Return [X, Y] of the center of cell containing provided text 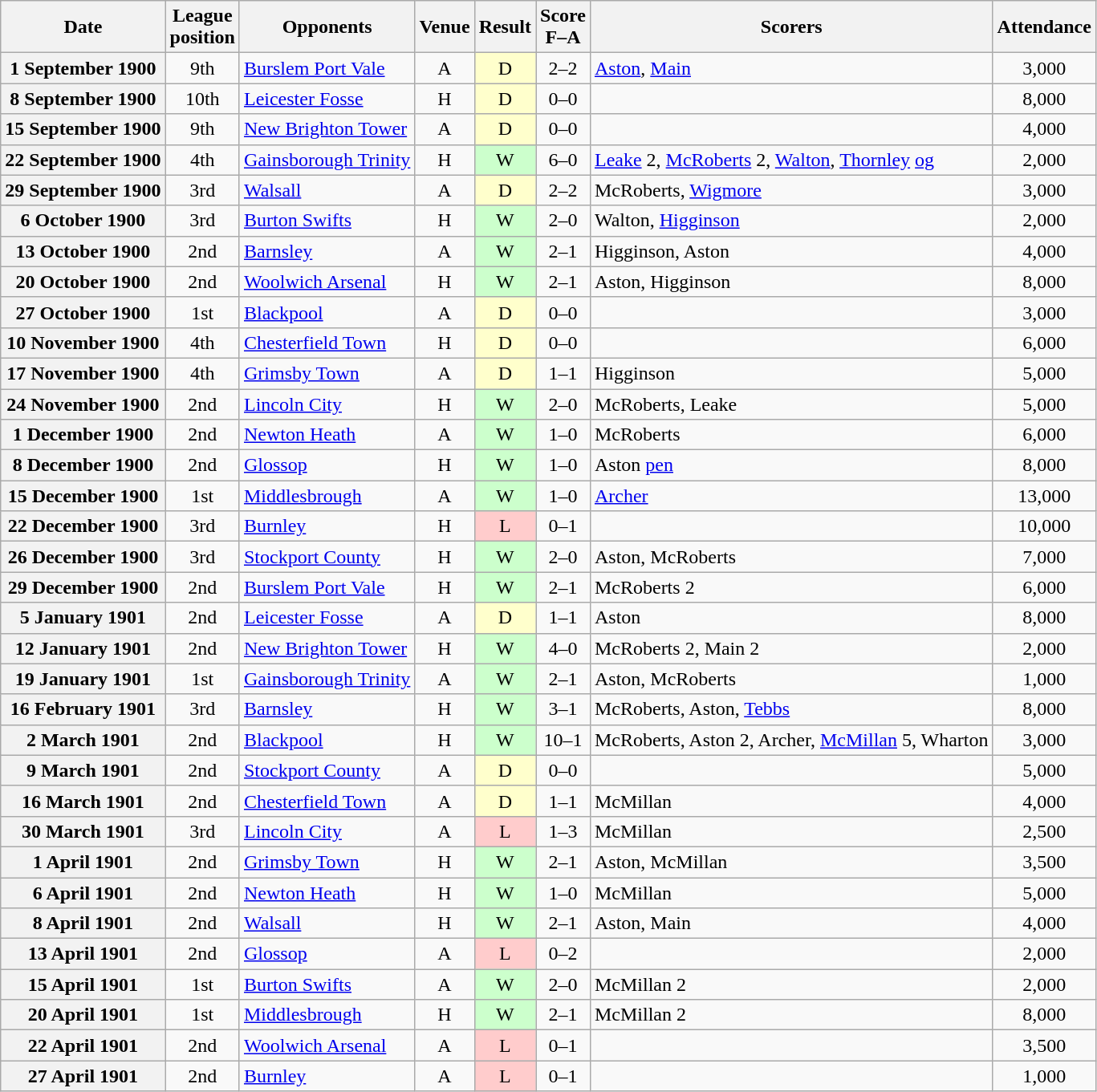
8 April 1901 [83, 924]
24 November 1900 [83, 404]
6 October 1900 [83, 221]
McRoberts 2 [791, 587]
10 November 1900 [83, 343]
13,000 [1044, 496]
Walton, Higginson [791, 221]
McRoberts, Aston, Tebbs [791, 709]
Date [83, 27]
Aston, Higginson [791, 282]
McRoberts, Leake [791, 404]
15 April 1901 [83, 984]
2,500 [1044, 831]
5 January 1901 [83, 618]
Result [505, 27]
1–3 [563, 831]
26 December 1900 [83, 557]
10,000 [1044, 526]
McRoberts, Aston 2, Archer, McMillan 5, Wharton [791, 740]
3–1 [563, 709]
Higginson, Aston [791, 251]
22 September 1900 [83, 160]
Opponents [327, 27]
6–0 [563, 160]
1 December 1900 [83, 435]
29 December 1900 [83, 587]
8 September 1900 [83, 99]
Scorers [791, 27]
15 September 1900 [83, 129]
13 April 1901 [83, 954]
4–0 [563, 648]
Aston, McMillan [791, 862]
Aston pen [791, 465]
16 February 1901 [83, 709]
22 December 1900 [83, 526]
13 October 1900 [83, 251]
12 January 1901 [83, 648]
ScoreF–A [563, 27]
2 March 1901 [83, 740]
McRoberts [791, 435]
22 April 1901 [83, 1045]
19 January 1901 [83, 679]
27 April 1901 [83, 1076]
Venue [445, 27]
McRoberts, Wigmore [791, 190]
7,000 [1044, 557]
17 November 1900 [83, 373]
10th [202, 99]
Archer [791, 496]
Leagueposition [202, 27]
20 October 1900 [83, 282]
30 March 1901 [83, 831]
15 December 1900 [83, 496]
6 April 1901 [83, 893]
Aston [791, 618]
8 December 1900 [83, 465]
10–1 [563, 740]
0–2 [563, 954]
20 April 1901 [83, 1015]
1 April 1901 [83, 862]
1 September 1900 [83, 68]
Attendance [1044, 27]
Leake 2, McRoberts 2, Walton, Thornley og [791, 160]
McRoberts 2, Main 2 [791, 648]
Higginson [791, 373]
27 October 1900 [83, 312]
16 March 1901 [83, 801]
9 March 1901 [83, 770]
29 September 1900 [83, 190]
